From the cell containing the given text, extract its center point as [x, y] coordinate. 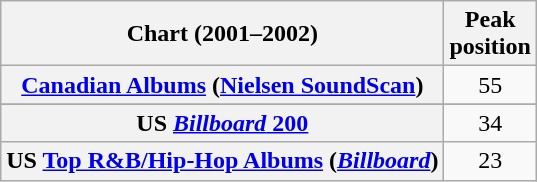
Canadian Albums (Nielsen SoundScan) [222, 85]
55 [490, 85]
34 [490, 123]
23 [490, 161]
Chart (2001–2002) [222, 34]
US Top R&B/Hip-Hop Albums (Billboard) [222, 161]
Peakposition [490, 34]
US Billboard 200 [222, 123]
